Provide the [x, y] coordinate of the cell's center where the given text is located.  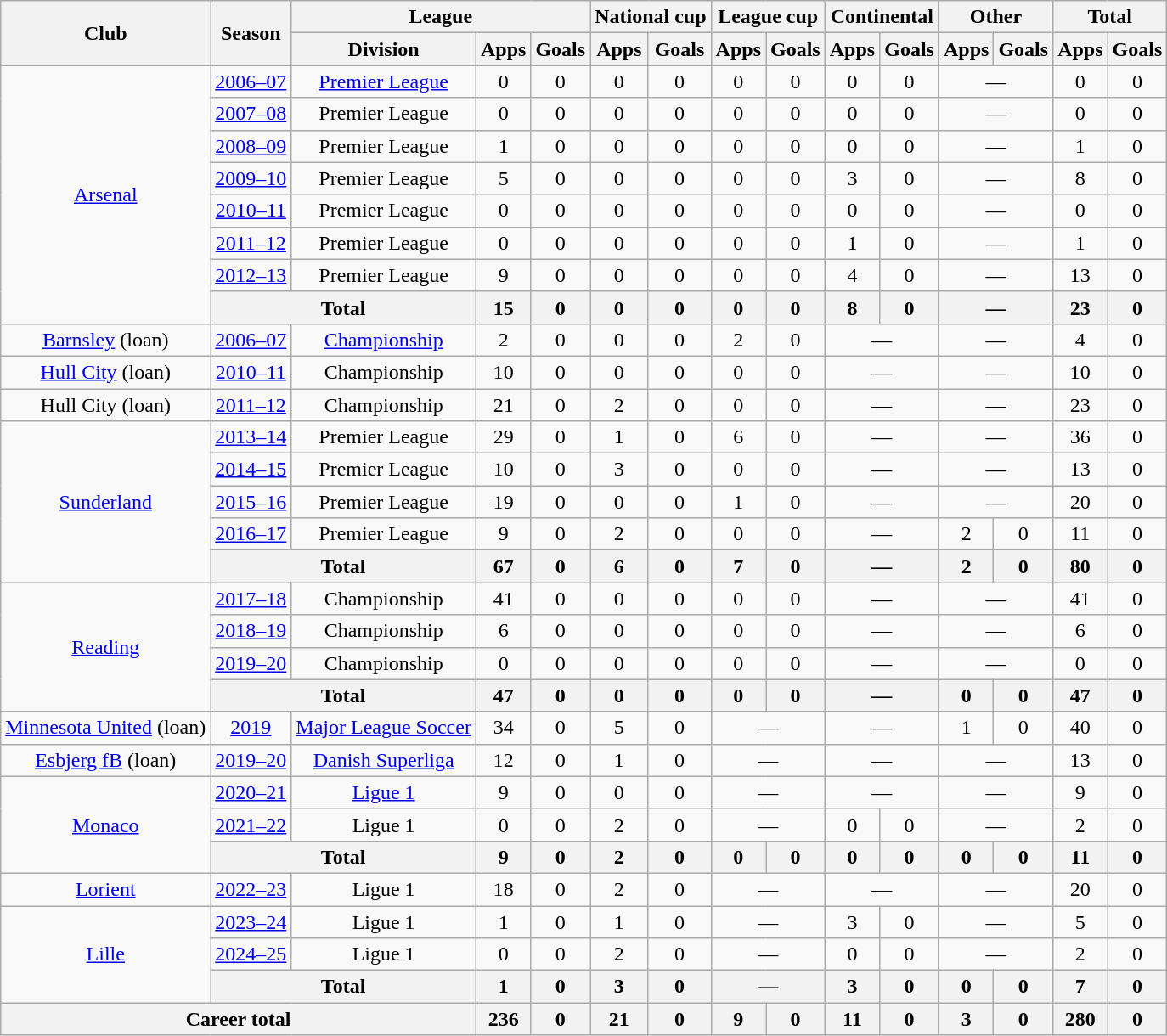
League [441, 17]
Monaco [105, 825]
Club [105, 33]
League cup [768, 17]
Minnesota United (loan) [105, 728]
19 [503, 502]
18 [503, 889]
Lille [105, 954]
Sunderland [105, 502]
2020–21 [251, 792]
2024–25 [251, 954]
Other [995, 17]
Career total [239, 1019]
2012–13 [251, 275]
15 [503, 307]
2023–24 [251, 921]
Reading [105, 647]
2021–22 [251, 825]
Major League Soccer [384, 728]
29 [503, 437]
Arsenal [105, 194]
280 [1080, 1019]
2018–19 [251, 631]
Danish Superliga [384, 760]
67 [503, 566]
2015–16 [251, 502]
Season [251, 33]
2013–14 [251, 437]
12 [503, 760]
2014–15 [251, 470]
Lorient [105, 889]
80 [1080, 566]
National cup [651, 17]
2017–18 [251, 599]
40 [1080, 728]
34 [503, 728]
236 [503, 1019]
2008–09 [251, 146]
Division [384, 49]
2019 [251, 728]
2009–10 [251, 178]
2007–08 [251, 114]
Esbjerg fB (loan) [105, 760]
2022–23 [251, 889]
Barnsley (loan) [105, 340]
36 [1080, 437]
Continental [882, 17]
2016–17 [251, 534]
